Detect which cell encompasses the target text, then output its [x, y] center coordinate. 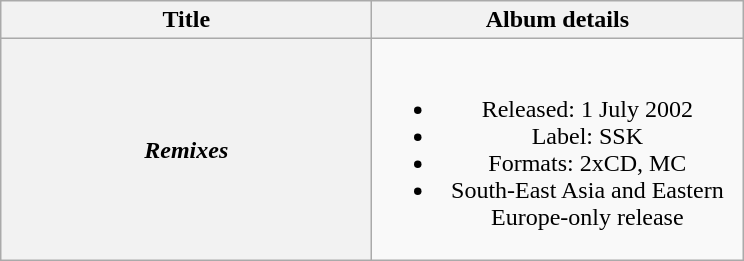
Released: 1 July 2002Label: SSKFormats: 2xCD, MCSouth-East Asia and Eastern Europe-only release [558, 150]
Title [186, 20]
Remixes [186, 150]
Album details [558, 20]
